Determine the [x, y] coordinate at the center of the cell enclosing the given text.  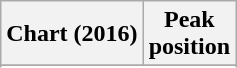
Peakposition [189, 34]
Chart (2016) [72, 34]
